Return [X, Y] of the center of cell containing provided text 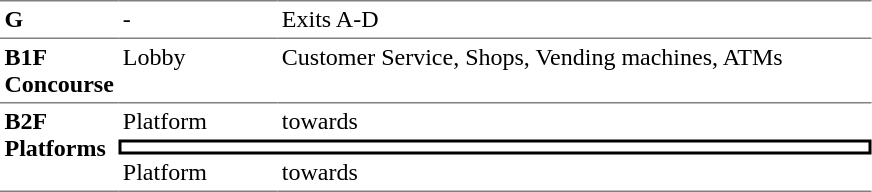
Exits A-D [574, 19]
B2FPlatforms [59, 148]
B1FConcourse [59, 71]
G [59, 19]
Customer Service, Shops, Vending machines, ATMs [574, 71]
- [198, 19]
Lobby [198, 71]
